Extract the [x, y] coordinate from the center of the cell holding the provided text.  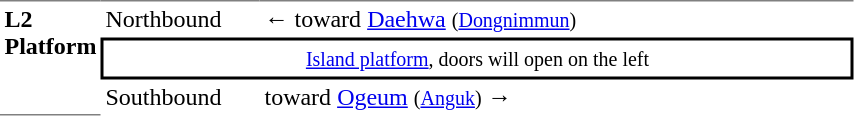
toward Ogeum (Anguk) → [557, 98]
Northbound [180, 19]
Island platform, doors will open on the left [478, 59]
Southbound [180, 98]
← toward Daehwa (Dongnimmun) [557, 19]
L2Platform [50, 58]
